Scan for the cell matching the given text and deliver its (x, y) coordinate at center. 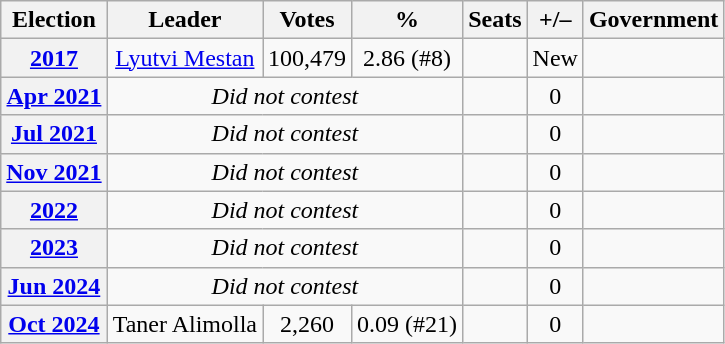
Seats (495, 20)
Election (54, 20)
Apr 2021 (54, 96)
2023 (54, 248)
0.09 (#21) (408, 324)
% (408, 20)
Jun 2024 (54, 286)
2022 (54, 210)
100,479 (306, 58)
Oct 2024 (54, 324)
Government (653, 20)
+/– (555, 20)
Votes (306, 20)
Leader (184, 20)
Lyutvi Mestan (184, 58)
Nov 2021 (54, 172)
2017 (54, 58)
2,260 (306, 324)
New (555, 58)
2.86 (#8) (408, 58)
Taner Alimolla (184, 324)
Jul 2021 (54, 134)
